Return (X, Y) of the center of cell containing provided text 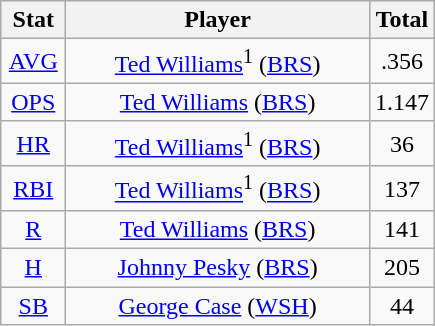
205 (402, 268)
141 (402, 230)
Stat (34, 20)
HR (34, 144)
Total (402, 20)
36 (402, 144)
Player (218, 20)
R (34, 230)
H (34, 268)
1.147 (402, 102)
.356 (402, 62)
RBI (34, 188)
SB (34, 306)
George Case (WSH) (218, 306)
44 (402, 306)
137 (402, 188)
AVG (34, 62)
OPS (34, 102)
Johnny Pesky (BRS) (218, 268)
